Return [X, Y] of the center of cell containing provided text 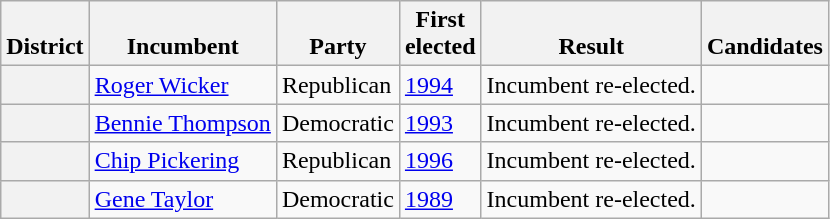
1993 [440, 123]
1994 [440, 85]
1989 [440, 199]
Party [338, 34]
Roger Wicker [182, 85]
1996 [440, 161]
Gene Taylor [182, 199]
Candidates [764, 34]
Incumbent [182, 34]
Firstelected [440, 34]
District [45, 34]
Bennie Thompson [182, 123]
Chip Pickering [182, 161]
Result [591, 34]
